Find where the given text appears and provide that cell's center as [x, y] coordinate. 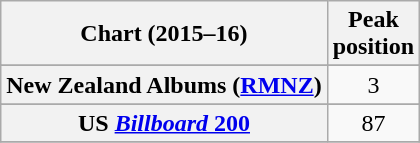
87 [373, 123]
Peakposition [373, 34]
US Billboard 200 [164, 123]
3 [373, 85]
New Zealand Albums (RMNZ) [164, 85]
Chart (2015–16) [164, 34]
